Provide the [x, y] coordinate of the cell's center where the given text is located.  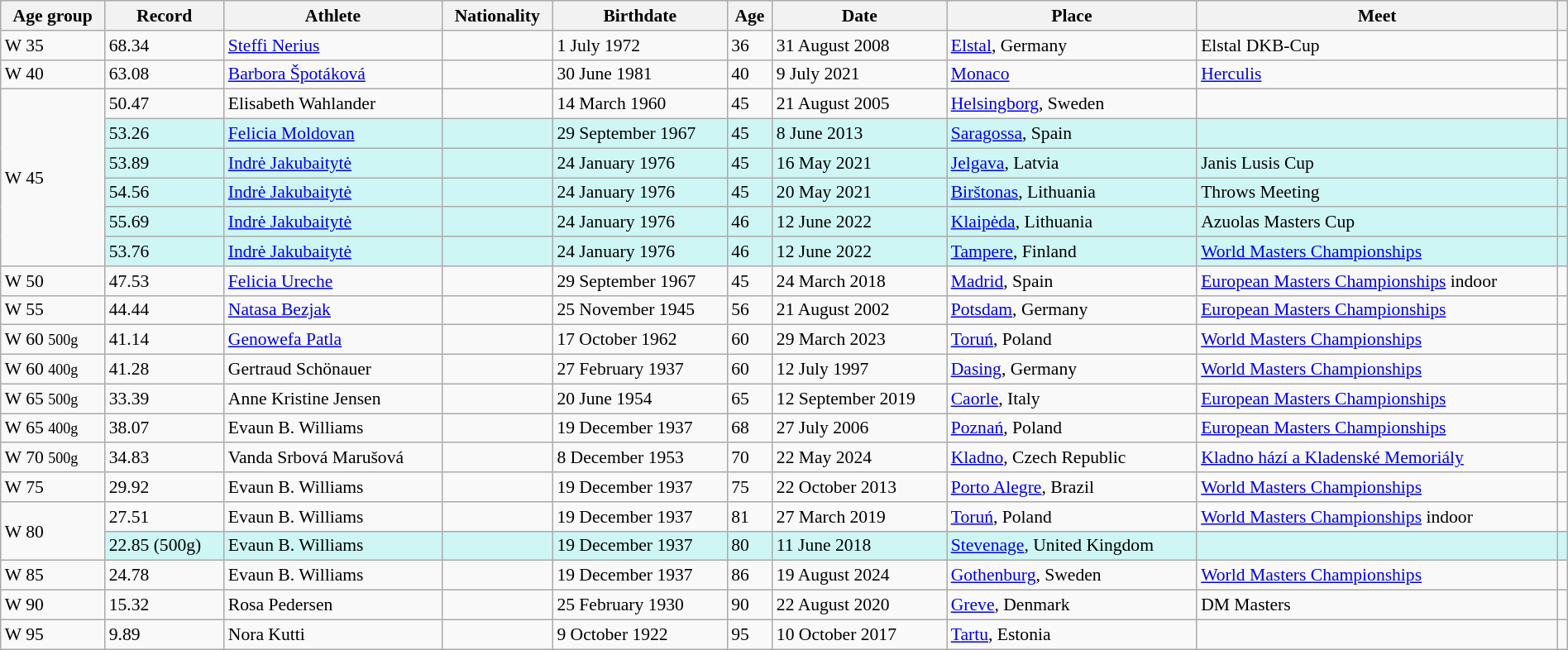
Felicia Moldovan [332, 134]
38.07 [165, 428]
Stevenage, United Kingdom [1072, 546]
W 85 [53, 576]
W 90 [53, 605]
Madrid, Spain [1072, 281]
54.56 [165, 193]
Anne Kristine Jensen [332, 399]
Jelgava, Latvia [1072, 163]
27 July 2006 [860, 428]
41.28 [165, 370]
21 August 2005 [860, 104]
W 35 [53, 45]
27 February 1937 [640, 370]
33.39 [165, 399]
36 [749, 45]
31 August 2008 [860, 45]
55.69 [165, 222]
Athlete [332, 16]
8 June 2013 [860, 134]
24.78 [165, 576]
65 [749, 399]
29.92 [165, 487]
53.26 [165, 134]
W 65 500g [53, 399]
Gertraud Schönauer [332, 370]
W 55 [53, 310]
53.89 [165, 163]
16 May 2021 [860, 163]
World Masters Championships indoor [1377, 517]
Genowefa Patla [332, 340]
W 50 [53, 281]
24 March 2018 [860, 281]
68 [749, 428]
70 [749, 458]
Caorle, Italy [1072, 399]
Nora Kutti [332, 634]
40 [749, 74]
W 45 [53, 178]
Gothenburg, Sweden [1072, 576]
Tartu, Estonia [1072, 634]
DM Masters [1377, 605]
27 March 2019 [860, 517]
20 May 2021 [860, 193]
Birštonas, Lithuania [1072, 193]
Elstal, Germany [1072, 45]
Dasing, Germany [1072, 370]
34.83 [165, 458]
50.47 [165, 104]
56 [749, 310]
10 October 2017 [860, 634]
Tampere, Finland [1072, 251]
Monaco [1072, 74]
12 July 1997 [860, 370]
Date [860, 16]
90 [749, 605]
Helsingborg, Sweden [1072, 104]
80 [749, 546]
W 75 [53, 487]
25 November 1945 [640, 310]
Kladno hází a Kladenské Memoriály [1377, 458]
25 February 1930 [640, 605]
86 [749, 576]
Nationality [497, 16]
Throws Meeting [1377, 193]
27.51 [165, 517]
Place [1072, 16]
30 June 1981 [640, 74]
W 60 400g [53, 370]
Porto Alegre, Brazil [1072, 487]
Azuolas Masters Cup [1377, 222]
44.44 [165, 310]
95 [749, 634]
W 95 [53, 634]
W 65 400g [53, 428]
Herculis [1377, 74]
Meet [1377, 16]
22 October 2013 [860, 487]
29 March 2023 [860, 340]
W 60 500g [53, 340]
20 June 1954 [640, 399]
Greve, Denmark [1072, 605]
75 [749, 487]
W 80 [53, 531]
Janis Lusis Cup [1377, 163]
Record [165, 16]
Rosa Pedersen [332, 605]
Natasa Bezjak [332, 310]
W 40 [53, 74]
41.14 [165, 340]
17 October 1962 [640, 340]
Birthdate [640, 16]
21 August 2002 [860, 310]
63.08 [165, 74]
9 July 2021 [860, 74]
Elisabeth Wahlander [332, 104]
12 September 2019 [860, 399]
22 May 2024 [860, 458]
Poznań, Poland [1072, 428]
9.89 [165, 634]
53.76 [165, 251]
Felicia Ureche [332, 281]
9 October 1922 [640, 634]
68.34 [165, 45]
Barbora Špotáková [332, 74]
Kladno, Czech Republic [1072, 458]
Age group [53, 16]
Elstal DKB-Cup [1377, 45]
22 August 2020 [860, 605]
W 70 500g [53, 458]
19 August 2024 [860, 576]
1 July 1972 [640, 45]
14 March 1960 [640, 104]
Steffi Nerius [332, 45]
Potsdam, Germany [1072, 310]
47.53 [165, 281]
15.32 [165, 605]
Saragossa, Spain [1072, 134]
Vanda Srbová Marušová [332, 458]
11 June 2018 [860, 546]
22.85 (500g) [165, 546]
81 [749, 517]
Age [749, 16]
European Masters Championships indoor [1377, 281]
Klaipėda, Lithuania [1072, 222]
8 December 1953 [640, 458]
